Extract the (X, Y) coordinate from the center of the cell holding the provided text.  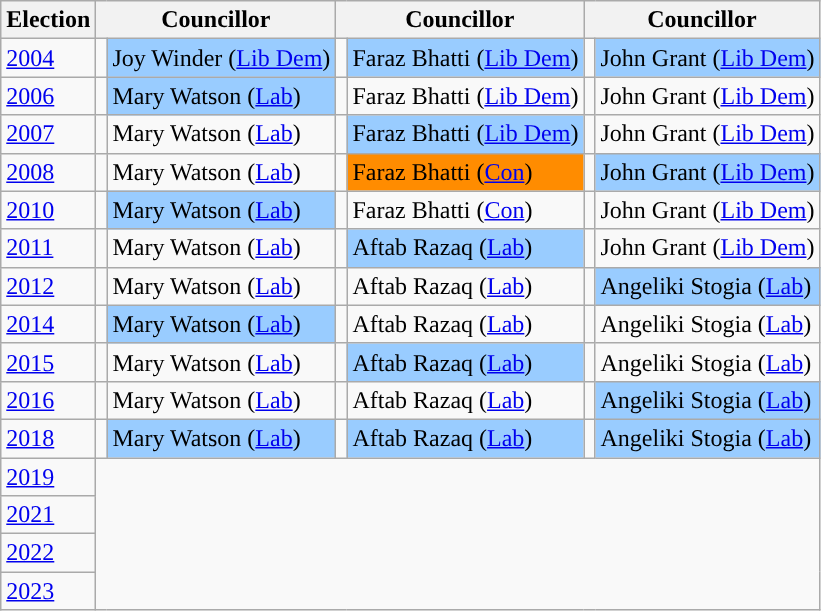
2007 (48, 134)
2015 (48, 362)
2004 (48, 58)
2008 (48, 172)
2019 (48, 477)
2018 (48, 438)
2006 (48, 96)
2012 (48, 286)
2010 (48, 210)
2022 (48, 553)
2016 (48, 400)
Joy Winder (Lib Dem) (222, 58)
Election (48, 20)
2011 (48, 248)
2014 (48, 324)
2023 (48, 591)
2021 (48, 515)
